Output the (X, Y) coordinate of the center of the cell containing the given text.  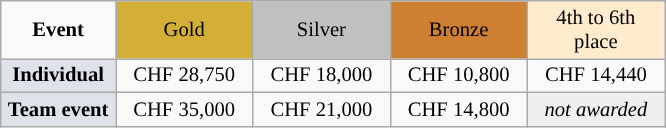
Individual (58, 75)
CHF 14,440 (596, 75)
CHF 14,800 (458, 109)
CHF 18,000 (322, 75)
CHF 35,000 (184, 109)
4th to 6th place (596, 29)
Gold (184, 29)
CHF 28,750 (184, 75)
Team event (58, 109)
Bronze (458, 29)
CHF 21,000 (322, 109)
CHF 10,800 (458, 75)
Silver (322, 29)
Event (58, 29)
not awarded (596, 109)
